From the cell containing the given text, extract its center point as (X, Y) coordinate. 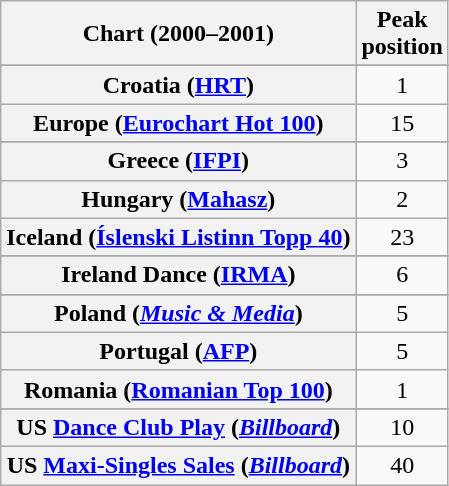
US Dance Club Play (Billboard) (178, 427)
3 (402, 161)
Iceland (Íslenski Listinn Topp 40) (178, 237)
Greece (IFPI) (178, 161)
Peakposition (402, 34)
US Maxi-Singles Sales (Billboard) (178, 465)
15 (402, 123)
Poland (Music & Media) (178, 313)
Europe (Eurochart Hot 100) (178, 123)
Romania (Romanian Top 100) (178, 389)
Portugal (AFP) (178, 351)
23 (402, 237)
Hungary (Mahasz) (178, 199)
40 (402, 465)
Croatia (HRT) (178, 85)
6 (402, 275)
10 (402, 427)
Ireland Dance (IRMA) (178, 275)
Chart (2000–2001) (178, 34)
2 (402, 199)
